Search for the cell housing the specified text and yield its (X, Y) center coordinate. 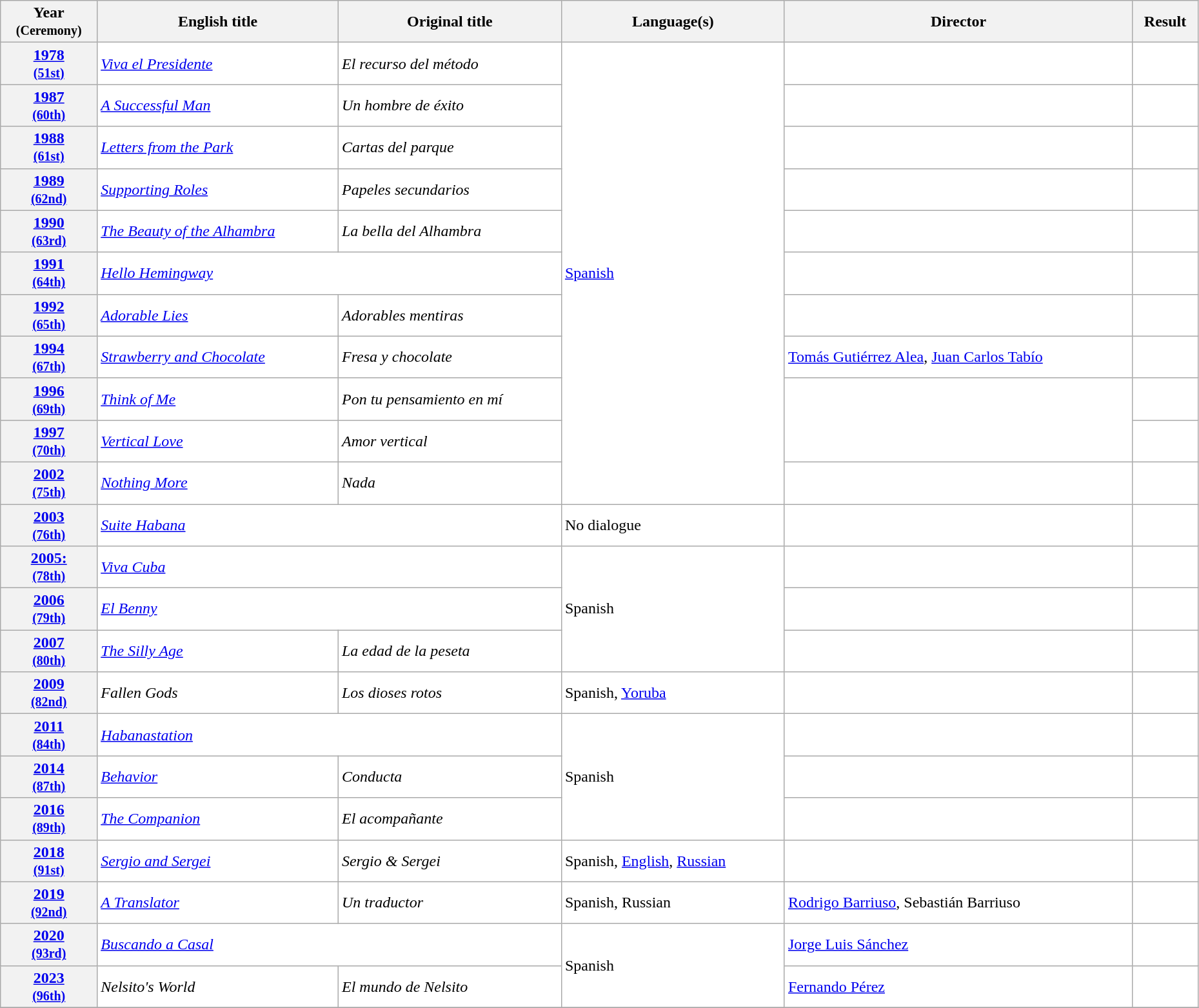
La bella del Alhambra (450, 231)
El recurso del método (450, 63)
2016(89th) (49, 819)
El acompañante (450, 819)
1987(60th) (49, 106)
Rodrigo Barriuso, Sebastián Barriuso (958, 903)
A Translator (218, 903)
El Benny (330, 609)
Spanish, English, Russian (673, 860)
2003(76th) (49, 525)
Letters from the Park (218, 147)
Year(Ceremony) (49, 22)
Behavior (218, 776)
2023(96th) (49, 987)
1978(51st) (49, 63)
Nothing More (218, 482)
Cartas del parque (450, 147)
The Silly Age (218, 651)
Director (958, 22)
English title (218, 22)
2014(87th) (49, 776)
Fallen Gods (218, 693)
Adorables mentiras (450, 315)
1988(61st) (49, 147)
The Companion (218, 819)
1994(67th) (49, 357)
Amor vertical (450, 441)
2006(79th) (49, 609)
Think of Me (218, 399)
Adorable Lies (218, 315)
2011(84th) (49, 735)
Sergio and Sergei (218, 860)
The Beauty of the Alhambra (218, 231)
Hello Hemingway (330, 273)
Viva Cuba (330, 568)
2005:(78th) (49, 568)
1996(69th) (49, 399)
Supporting Roles (218, 190)
2009(82nd) (49, 693)
No dialogue (673, 525)
Jorge Luis Sánchez (958, 944)
Spanish, Yoruba (673, 693)
La edad de la peseta (450, 651)
Original title (450, 22)
Nada (450, 482)
2020(93rd) (49, 944)
El mundo de Nelsito (450, 987)
Fresa y chocolate (450, 357)
2019(92nd) (49, 903)
1989(62nd) (49, 190)
1992(65th) (49, 315)
Conducta (450, 776)
Language(s) (673, 22)
Pon tu pensamiento en mí (450, 399)
Suite Habana (330, 525)
2002(75th) (49, 482)
Viva el Presidente (218, 63)
Spanish, Russian (673, 903)
Papeles secundarios (450, 190)
A Successful Man (218, 106)
Vertical Love (218, 441)
Sergio & Sergei (450, 860)
Habanastation (330, 735)
1997(70th) (49, 441)
1991(64th) (49, 273)
Buscando a Casal (330, 944)
Strawberry and Chocolate (218, 357)
Los dioses rotos (450, 693)
Result (1165, 22)
Tomás Gutiérrez Alea, Juan Carlos Tabío (958, 357)
Un traductor (450, 903)
1990(63rd) (49, 231)
Fernando Pérez (958, 987)
Un hombre de éxito (450, 106)
2018(91st) (49, 860)
2007(80th) (49, 651)
Nelsito's World (218, 987)
